Extract the (X, Y) coordinate from the center of the cell holding the provided text.  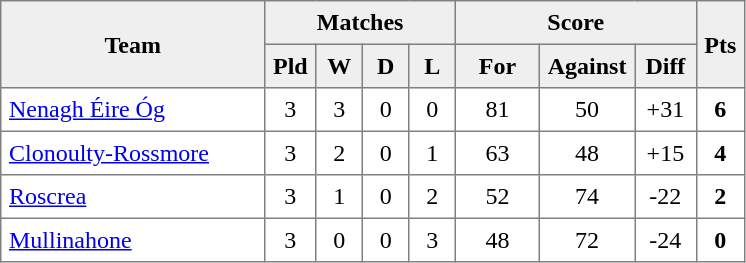
52 (497, 197)
Clonoulty-Rossmore (133, 153)
81 (497, 110)
74 (586, 197)
W (339, 66)
Roscrea (133, 197)
-24 (666, 240)
Team (133, 44)
Matches (360, 23)
+15 (666, 153)
63 (497, 153)
For (497, 66)
Score (576, 23)
Against (586, 66)
Pld (290, 66)
50 (586, 110)
-22 (666, 197)
Diff (666, 66)
6 (720, 110)
Nenagh Éire Óg (133, 110)
Pts (720, 44)
D (385, 66)
+31 (666, 110)
Mullinahone (133, 240)
4 (720, 153)
72 (586, 240)
L (432, 66)
